Find where the given text appears and provide that cell's center as [x, y] coordinate. 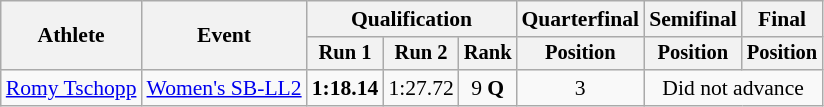
Event [224, 36]
Semifinal [693, 19]
Athlete [72, 36]
Quarterfinal [580, 19]
Did not advance [733, 88]
Romy Tschopp [72, 88]
1:18.14 [346, 88]
1:27.72 [420, 88]
Qualification [412, 19]
9 Q [488, 88]
Women's SB-LL2 [224, 88]
Run 2 [420, 54]
Final [782, 19]
Rank [488, 54]
3 [580, 88]
Run 1 [346, 54]
